Search for the cell housing the specified text and yield its (x, y) center coordinate. 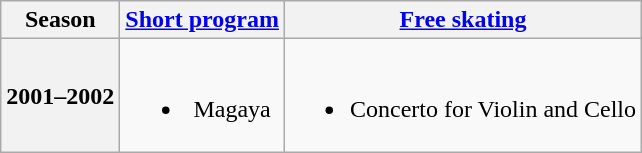
Short program (202, 20)
Season (60, 20)
Free skating (462, 20)
Concerto for Violin and Cello (462, 96)
Magaya (202, 96)
2001–2002 (60, 96)
